Extract the (X, Y) coordinate from the center of the cell holding the provided text.  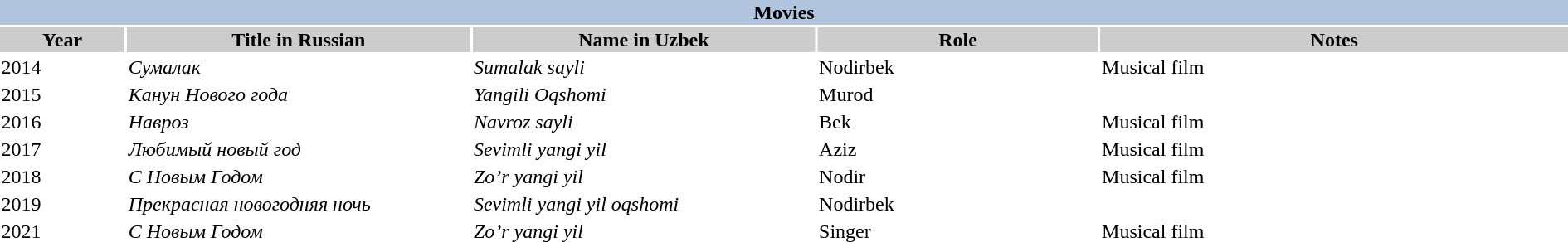
Title in Russian (299, 40)
Role (958, 40)
С Новым Годом (299, 177)
2018 (62, 177)
Sevimli yangi yil oqshomi (644, 204)
2016 (62, 122)
Navroz sayli (644, 122)
2014 (62, 67)
2017 (62, 149)
Aziz (958, 149)
Murod (958, 94)
Yangili Oqshomi (644, 94)
2015 (62, 94)
Sumalak sayli (644, 67)
Name in Uzbek (644, 40)
Notes (1334, 40)
Любимый новый год (299, 149)
Zo’r yangi yil (644, 177)
Прекрасная новогодняя ночь (299, 204)
Канун Нового года (299, 94)
Навроз (299, 122)
Sevimli yangi yil (644, 149)
Year (62, 40)
Bek (958, 122)
Movies (784, 12)
Сумалак (299, 67)
Nodir (958, 177)
2019 (62, 204)
